Locate the cell with the specified text and output its (x, y) center coordinate. 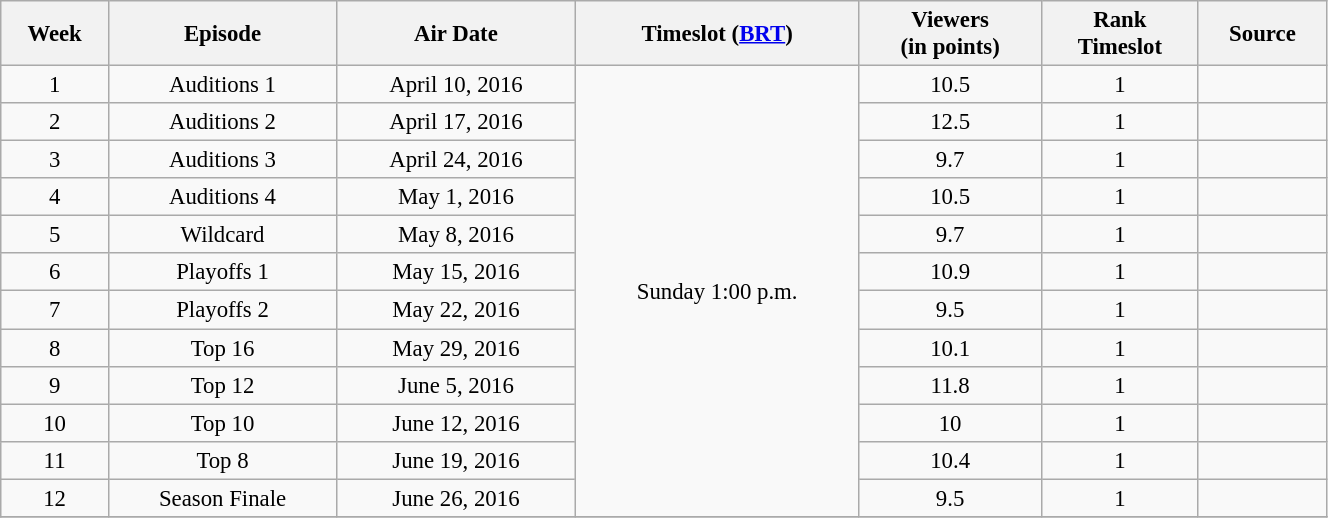
Season Finale (222, 498)
8 (55, 348)
10.4 (950, 460)
11.8 (950, 385)
7 (55, 310)
Viewers(in points) (950, 34)
May 29, 2016 (456, 348)
Auditions 3 (222, 160)
3 (55, 160)
4 (55, 197)
June 19, 2016 (456, 460)
6 (55, 273)
Source (1262, 34)
Top 10 (222, 423)
12 (55, 498)
April 17, 2016 (456, 122)
Auditions 4 (222, 197)
Week (55, 34)
June 12, 2016 (456, 423)
Air Date (456, 34)
Wildcard (222, 235)
2 (55, 122)
Timeslot (BRT) (717, 34)
Episode (222, 34)
Auditions 2 (222, 122)
June 5, 2016 (456, 385)
May 8, 2016 (456, 235)
10.9 (950, 273)
Top 16 (222, 348)
Playoffs 2 (222, 310)
Auditions 1 (222, 85)
9 (55, 385)
Top 8 (222, 460)
10.1 (950, 348)
Top 12 (222, 385)
RankTimeslot (1120, 34)
5 (55, 235)
June 26, 2016 (456, 498)
April 24, 2016 (456, 160)
May 1, 2016 (456, 197)
11 (55, 460)
12.5 (950, 122)
Playoffs 1 (222, 273)
May 22, 2016 (456, 310)
April 10, 2016 (456, 85)
Sunday 1:00 p.m. (717, 292)
May 15, 2016 (456, 273)
